Determine the (x, y) coordinate at the center of the cell enclosing the given text.  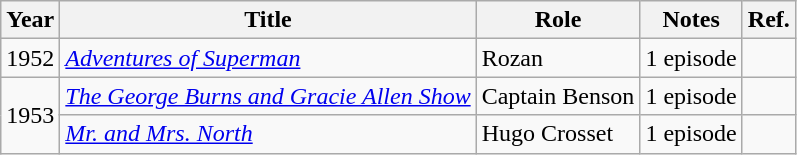
1952 (30, 58)
1953 (30, 115)
Rozan (558, 58)
Adventures of Superman (268, 58)
Mr. and Mrs. North (268, 134)
The George Burns and Gracie Allen Show (268, 96)
Year (30, 20)
Title (268, 20)
Notes (691, 20)
Hugo Crosset (558, 134)
Ref. (768, 20)
Captain Benson (558, 96)
Role (558, 20)
